Return [x, y] of the center of cell containing provided text 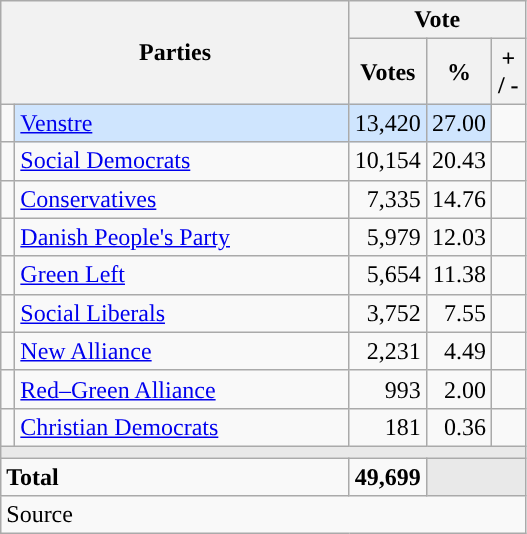
2,231 [388, 351]
Social Democrats [182, 161]
7.55 [458, 313]
993 [388, 389]
49,699 [388, 477]
% [458, 72]
20.43 [458, 161]
13,420 [388, 123]
Conservatives [182, 199]
Red–Green Alliance [182, 389]
10,154 [388, 161]
5,979 [388, 237]
5,654 [388, 275]
New Alliance [182, 351]
Social Liberals [182, 313]
2.00 [458, 389]
Venstre [182, 123]
Parties [176, 52]
27.00 [458, 123]
Total [176, 477]
181 [388, 427]
11.38 [458, 275]
0.36 [458, 427]
7,335 [388, 199]
Votes [388, 72]
Green Left [182, 275]
Vote [437, 20]
12.03 [458, 237]
+ / - [508, 72]
Danish People's Party [182, 237]
14.76 [458, 199]
4.49 [458, 351]
Source [263, 515]
Christian Democrats [182, 427]
3,752 [388, 313]
